Capture the cell that displays the provided text and extract its (x, y) central coordinate. 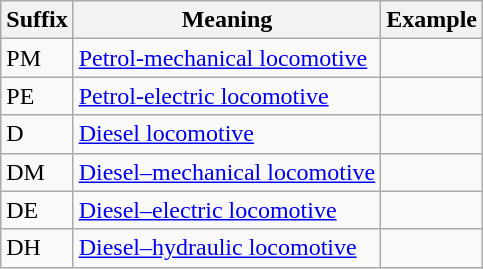
Petrol-mechanical locomotive (227, 58)
Petrol-electric locomotive (227, 96)
Diesel locomotive (227, 134)
Suffix (37, 20)
DE (37, 210)
DH (37, 248)
PE (37, 96)
Diesel–hydraulic locomotive (227, 248)
Diesel–electric locomotive (227, 210)
DM (37, 172)
Diesel–mechanical locomotive (227, 172)
D (37, 134)
Meaning (227, 20)
Example (432, 20)
PM (37, 58)
